Scan for the cell matching the given text and deliver its [x, y] coordinate at center. 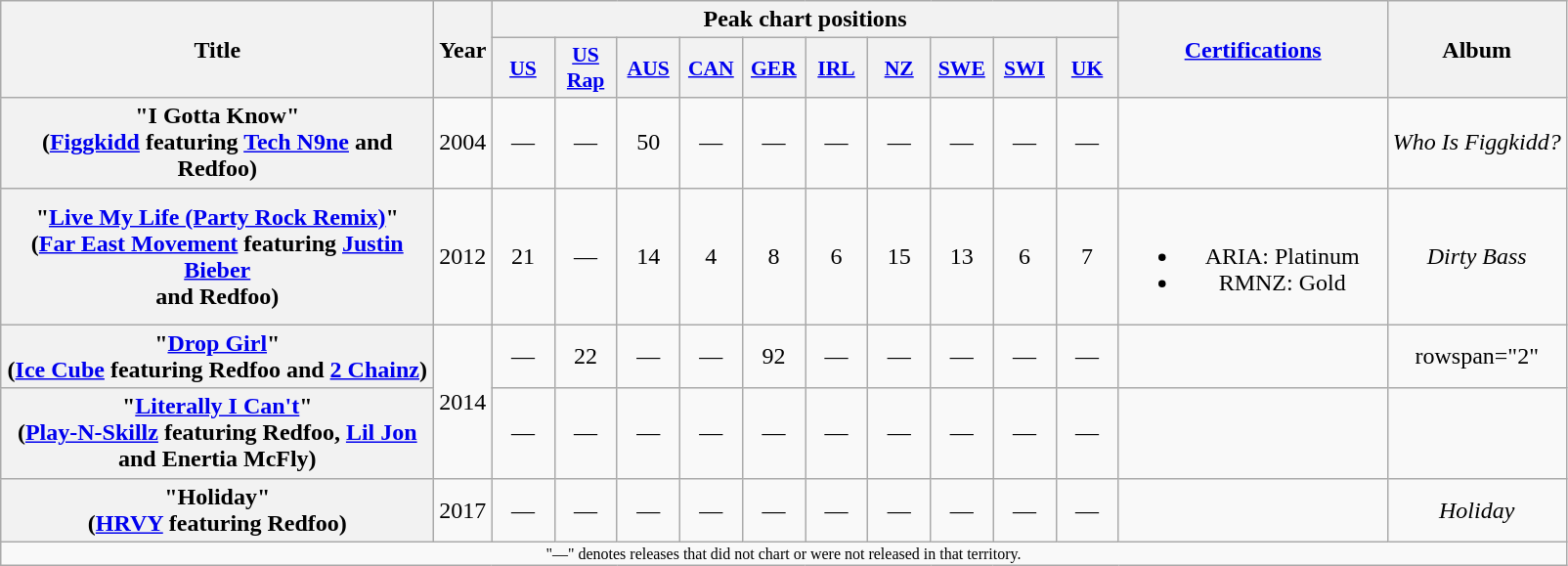
"Drop Girl"(Ice Cube featuring Redfoo and 2 Chainz) [217, 356]
Title [217, 49]
Year [463, 49]
ARIA: PlatinumRMNZ: Gold [1253, 256]
NZ [899, 68]
2004 [463, 143]
50 [648, 143]
Certifications [1253, 49]
21 [523, 256]
"Live My Life (Party Rock Remix)"(Far East Movement featuring Justin Bieberand Redfoo) [217, 256]
"—" denotes releases that did not chart or were not released in that territory. [784, 553]
Holiday [1476, 510]
rowspan="2" [1476, 356]
15 [899, 256]
CAN [711, 68]
2017 [463, 510]
IRL [837, 68]
SWI [1024, 68]
22 [586, 356]
7 [1087, 256]
2014 [463, 401]
"Literally I Can't"(Play-N-Skillz featuring Redfoo, Lil Jon and Enertia McFly) [217, 433]
Dirty Bass [1476, 256]
14 [648, 256]
"I Gotta Know"(Figgkidd featuring Tech N9ne and Redfoo) [217, 143]
"Holiday"(HRVY featuring Redfoo) [217, 510]
Peak chart positions [806, 20]
UK [1087, 68]
8 [773, 256]
US [523, 68]
GER [773, 68]
USRap [586, 68]
Who Is Figgkidd? [1476, 143]
AUS [648, 68]
4 [711, 256]
13 [962, 256]
2012 [463, 256]
Album [1476, 49]
SWE [962, 68]
92 [773, 356]
